Return [x, y] of the center of cell containing provided text 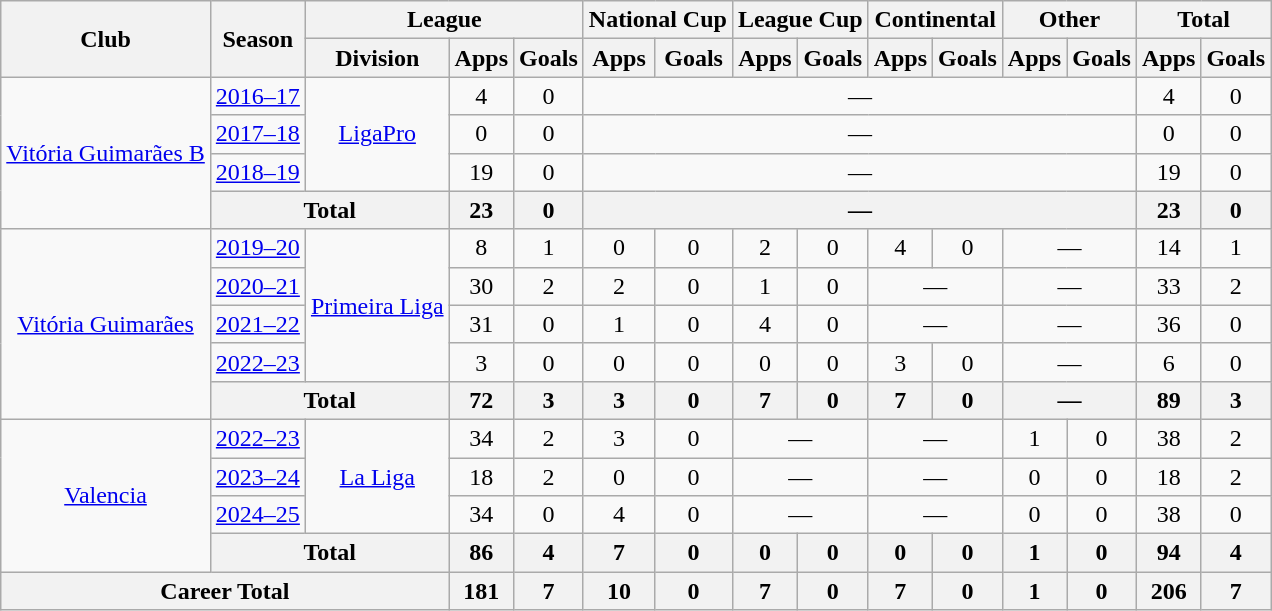
Continental [935, 20]
31 [481, 324]
Career Total [225, 591]
94 [1168, 553]
2021–22 [258, 324]
2020–21 [258, 286]
Season [258, 39]
La Liga [377, 476]
2019–20 [258, 248]
206 [1168, 591]
89 [1168, 400]
Other [1069, 20]
2017–18 [258, 134]
181 [481, 591]
2016–17 [258, 96]
Division [377, 58]
Vitória Guimarães [106, 324]
33 [1168, 286]
72 [481, 400]
National Cup [658, 20]
86 [481, 553]
36 [1168, 324]
Valencia [106, 495]
League Cup [800, 20]
Club [106, 39]
Primeira Liga [377, 305]
League [444, 20]
2018–19 [258, 172]
Vitória Guimarães B [106, 153]
14 [1168, 248]
10 [619, 591]
2024–25 [258, 515]
8 [481, 248]
30 [481, 286]
2023–24 [258, 477]
LigaPro [377, 134]
6 [1168, 362]
